Detect which cell encompasses the target text, then output its (X, Y) center coordinate. 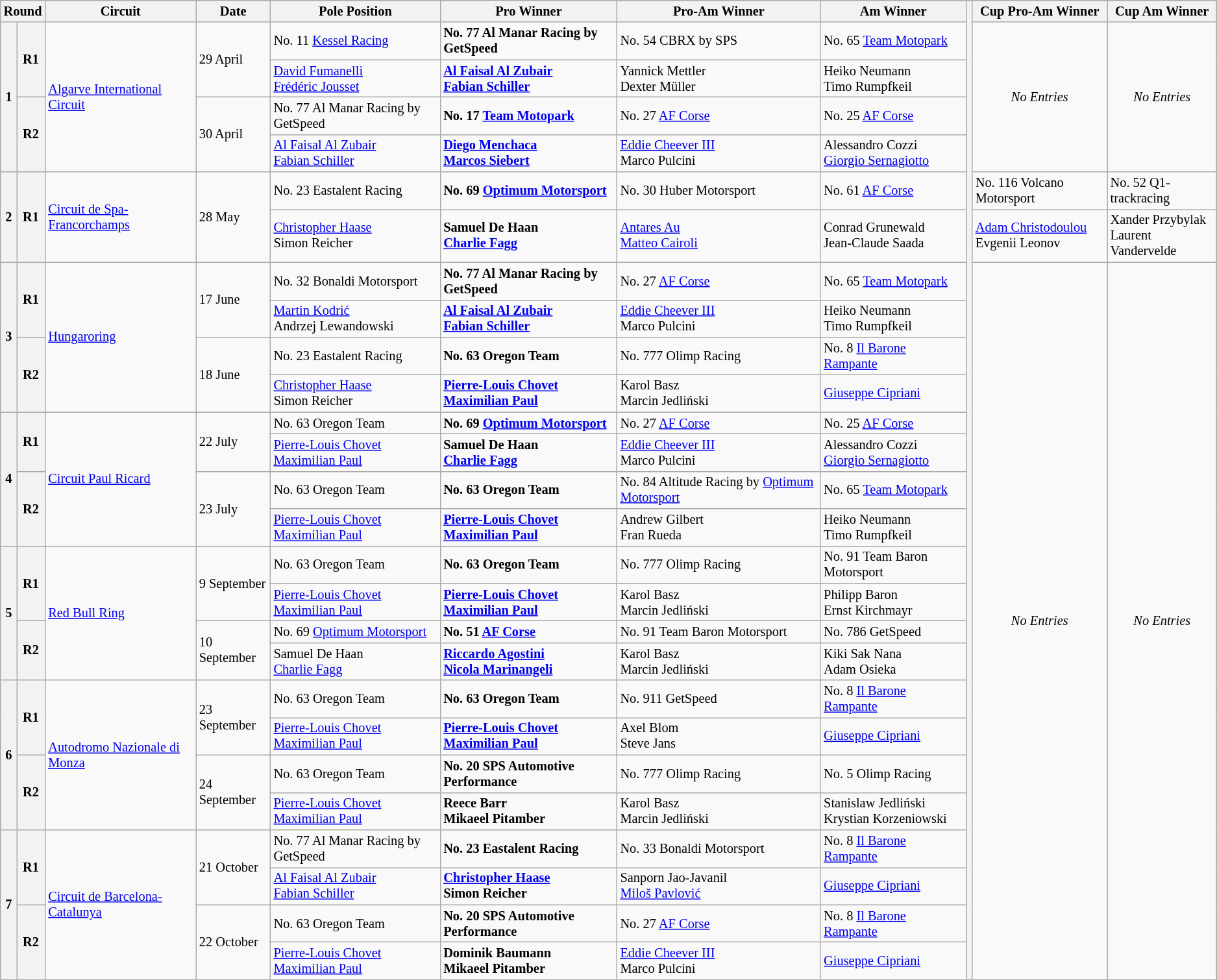
Andrew Gilbert Fran Rueda (719, 528)
Circuit (121, 11)
30 April (234, 134)
No. 11 Kessel Racing (356, 41)
29 April (234, 60)
David Fumanelli Frédéric Jousset (356, 79)
Philipp Baron Ernst Kirchmayr (893, 602)
Antares Au Matteo Cairoli (719, 236)
22 July (234, 441)
No. 33 Bonaldi Motorsport (719, 848)
Pole Position (356, 11)
18 June (234, 374)
4 (9, 479)
Circuit Paul Ricard (121, 479)
Riccardo Agostini Nicola Marinangeli (528, 661)
5 (9, 613)
Diego Menchaca Marcos Siebert (528, 153)
Yannick Mettler Dexter Müller (719, 79)
1 (9, 97)
Adam Christodoulou Evgenii Leonov (1040, 236)
No. 51 AF Corse (528, 631)
Kiki Sak Nana Adam Osieka (893, 661)
Pro Winner (528, 11)
No. 84 Altitude Racing by Optimum Motorsport (719, 490)
No. 61 AF Corse (893, 191)
No. 786 GetSpeed (893, 631)
Pro-Am Winner (719, 11)
Sanporn Jao-Javanil Miloš Pavlović (719, 886)
Martin Kodrić Andrzej Lewandowski (356, 319)
28 May (234, 217)
3 (9, 337)
23 September (234, 718)
21 October (234, 867)
Am Winner (893, 11)
24 September (234, 792)
Red Bull Ring (121, 613)
Reece Barr Mikaeel Pitamber (528, 811)
No. 911 GetSpeed (719, 699)
7 (9, 905)
9 September (234, 583)
Date (234, 11)
Cup Am Winner (1162, 11)
No. 5 Olimp Racing (893, 774)
Conrad Grunewald Jean-Claude Saada (893, 236)
No. 17 Team Motopark (528, 116)
22 October (234, 942)
Cup Pro-Am Winner (1040, 11)
No. 30 Huber Motorsport (719, 191)
17 June (234, 300)
Stanislaw Jedliński Krystian Korzeniowski (893, 811)
10 September (234, 650)
Hungaroring (121, 337)
Circuit de Barcelona-Catalunya (121, 905)
2 (9, 217)
No. 54 CBRX by SPS (719, 41)
No. 116 Volcano Motorsport (1040, 191)
Algarve International Circuit (121, 97)
6 (9, 755)
23 July (234, 509)
Autodromo Nazionale di Monza (121, 755)
Circuit de Spa-Francorchamps (121, 217)
Dominik Baumann Mikaeel Pitamber (528, 961)
Xander Przybylak Laurent Vandervelde (1162, 236)
Round (23, 11)
No. 32 Bonaldi Motorsport (356, 281)
No. 52 Q1-trackracing (1162, 191)
Axel Blom Steve Jans (719, 736)
